For the text-containing cell, return its midpoint in (x, y) coordinate format. 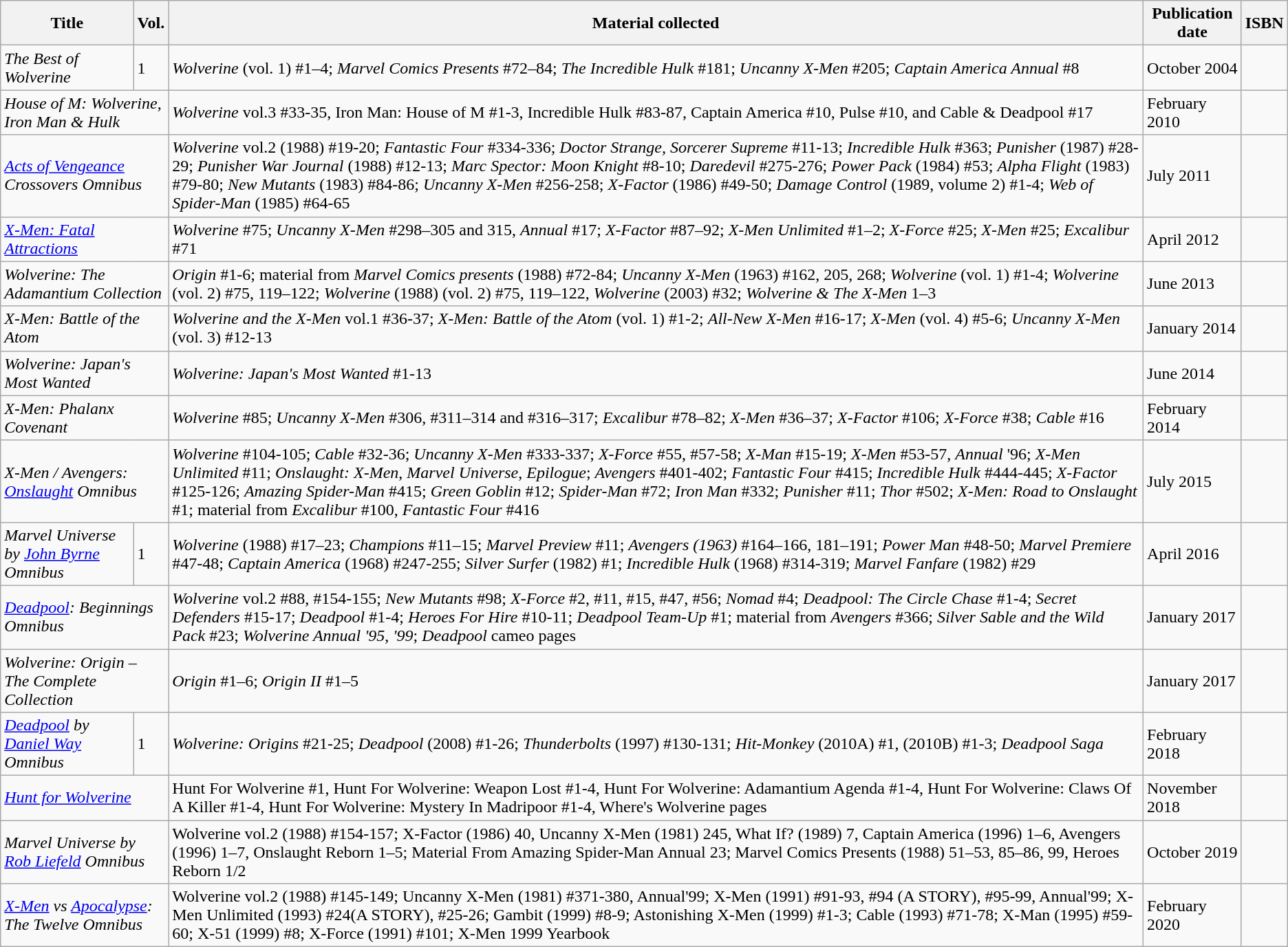
Wolverine #85; Uncanny X-Men #306, #311–314 and #316–317; Excalibur #78–82; X-Men #36–37; X-Factor #106; X-Force #38; Cable #16 (656, 418)
February 2014 (1193, 418)
Deadpool: Beginnings Omnibus (85, 617)
April 2012 (1193, 239)
Wolverine vol.3 #33-35, Iron Man: House of M #1-3, Incredible Hulk #83-87, Captain America #10, Pulse #10, and Cable & Deadpool #17 (656, 113)
Material collected (656, 23)
February 2018 (1193, 744)
X-Men vs Apocalypse: The Twelve Omnibus (85, 915)
Marvel Universe by John Byrne Omnibus (67, 554)
Deadpool by Daniel Way Omnibus (67, 744)
April 2016 (1193, 554)
June 2013 (1193, 283)
July 2015 (1193, 481)
July 2011 (1193, 176)
Wolverine: Origin – The Complete Collection (85, 681)
Hunt for Wolverine (85, 798)
Marvel Universe by Rob Liefeld Omnibus (85, 852)
X-Men: Fatal Attractions (85, 239)
Publication date (1193, 23)
Wolverine #75; Uncanny X-Men #298–305 and 315, Annual #17; X-Factor #87–92; X-Men Unlimited #1–2; X-Force #25; X-Men #25; Excalibur #71 (656, 239)
January 2014 (1193, 329)
Wolverine (vol. 1) #1–4; Marvel Comics Presents #72–84; The Incredible Hulk #181; Uncanny X-Men #205; Captain America Annual #8 (656, 67)
Wolverine: Japan's Most Wanted (85, 373)
Wolverine: The Adamantium Collection (85, 283)
Wolverine: Japan's Most Wanted #1-13 (656, 373)
October 2019 (1193, 852)
Acts of Vengeance Crossovers Omnibus (85, 176)
X-Men: Phalanx Covenant (85, 418)
June 2014 (1193, 373)
October 2004 (1193, 67)
Origin #1–6; Origin II #1–5 (656, 681)
X-Men: Battle of the Atom (85, 329)
Title (67, 23)
X-Men / Avengers: Onslaught Omnibus (85, 481)
House of M: Wolverine, Iron Man & Hulk (85, 113)
Vol. (151, 23)
ISBN (1265, 23)
Wolverine: Origins #21-25; Deadpool (2008) #1-26; Thunderbolts (1997) #130-131; Hit-Monkey (2010A) #1, (2010B) #1-3; Deadpool Saga (656, 744)
February 2020 (1193, 915)
November 2018 (1193, 798)
February 2010 (1193, 113)
The Best of Wolverine (67, 67)
